Locate the cell with the specified text and output its (x, y) center coordinate. 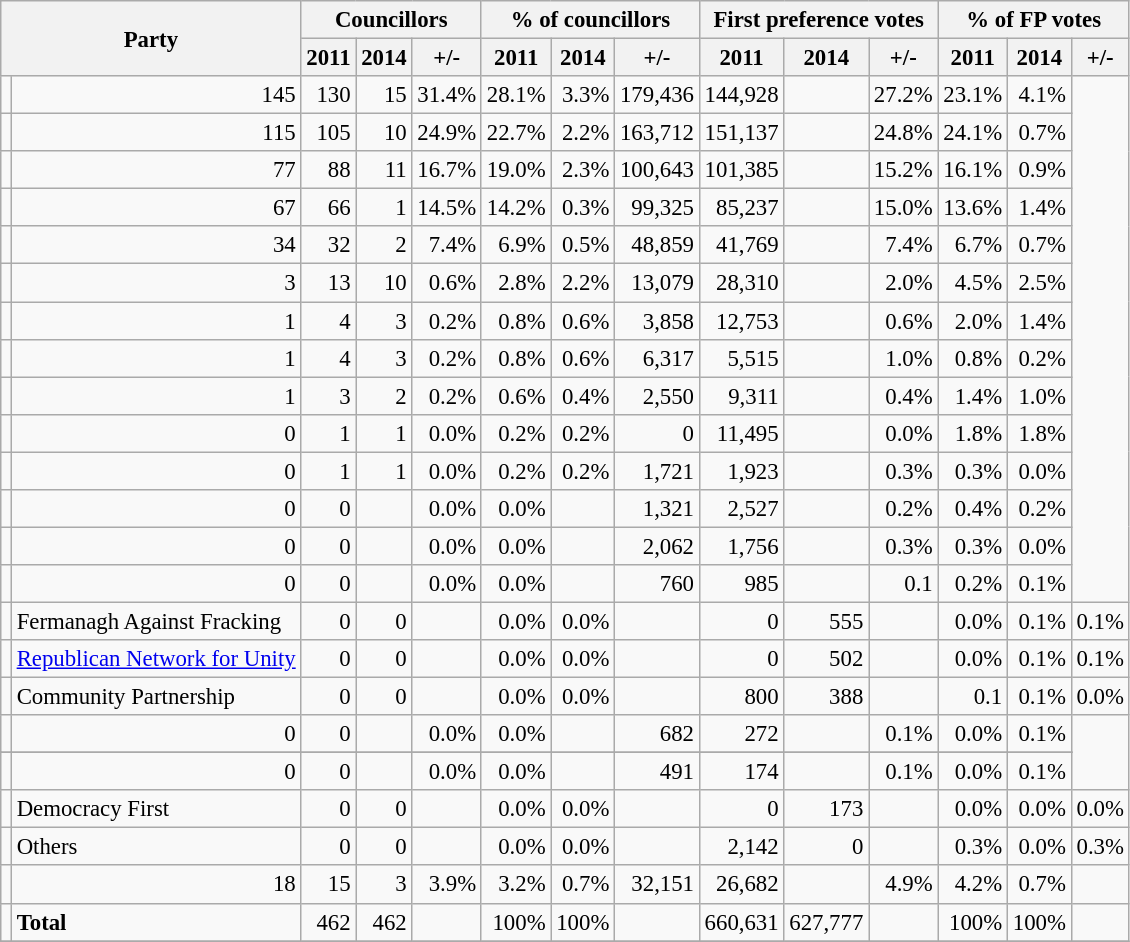
Others (156, 847)
6.9% (516, 245)
2.5% (1039, 283)
19.0% (516, 170)
26,682 (742, 885)
151,137 (742, 133)
27.2% (904, 95)
12,753 (742, 321)
4.9% (904, 885)
Councillors (392, 20)
0.5% (583, 245)
1,721 (658, 471)
22.7% (516, 133)
24.8% (904, 133)
32 (328, 245)
4.2% (972, 885)
145 (156, 95)
16.1% (972, 170)
34 (156, 245)
660,631 (742, 922)
174 (742, 772)
105 (328, 133)
3.3% (583, 95)
115 (156, 133)
88 (328, 170)
2.8% (516, 283)
24.1% (972, 133)
31.4% (446, 95)
9,311 (742, 396)
682 (658, 734)
388 (826, 697)
2,142 (742, 847)
144,928 (742, 95)
555 (826, 621)
1,923 (742, 471)
3.2% (516, 885)
Party (151, 38)
2.3% (583, 170)
First preference votes (818, 20)
6.7% (972, 245)
13.6% (972, 208)
1,756 (742, 546)
101,385 (742, 170)
Fermanagh Against Fracking (156, 621)
% of councillors (590, 20)
130 (328, 95)
66 (328, 208)
32,151 (658, 885)
1,321 (658, 509)
28.1% (516, 95)
% of FP votes (1034, 20)
2,527 (742, 509)
100,643 (658, 170)
3,858 (658, 321)
0.9% (1039, 170)
Community Partnership (156, 697)
77 (156, 170)
491 (658, 772)
14.2% (516, 208)
5,515 (742, 358)
99,325 (658, 208)
502 (826, 659)
18 (156, 885)
179,436 (658, 95)
15.0% (904, 208)
3.9% (446, 885)
28,310 (742, 283)
760 (658, 584)
14.5% (446, 208)
85,237 (742, 208)
Total (156, 922)
16.7% (446, 170)
985 (742, 584)
272 (742, 734)
6,317 (658, 358)
4.1% (1039, 95)
627,777 (826, 922)
48,859 (658, 245)
800 (742, 697)
163,712 (658, 133)
2,550 (658, 396)
15.2% (904, 170)
Republican Network for Unity (156, 659)
2,062 (658, 546)
173 (826, 809)
24.9% (446, 133)
67 (156, 208)
11,495 (742, 433)
23.1% (972, 95)
Democracy First (156, 809)
11 (384, 170)
13 (328, 283)
4.5% (972, 283)
13,079 (658, 283)
41,769 (742, 245)
